Identify which cell holds the provided text, then report its [x, y] central coordinate. 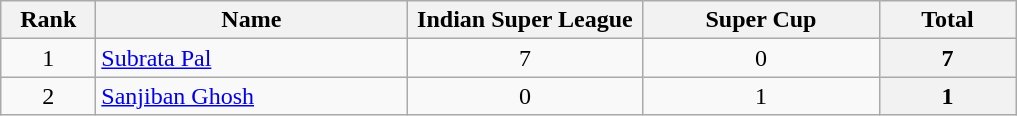
Super Cup [761, 20]
Total [948, 20]
2 [48, 96]
Subrata Pal [252, 58]
Sanjiban Ghosh [252, 96]
Indian Super League [525, 20]
Rank [48, 20]
Name [252, 20]
